Return (x, y) of the center of cell containing provided text 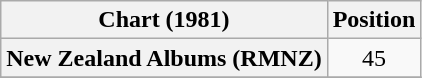
Position (374, 20)
Chart (1981) (164, 20)
New Zealand Albums (RMNZ) (164, 58)
45 (374, 58)
